For the text-containing cell, return its midpoint in (x, y) coordinate format. 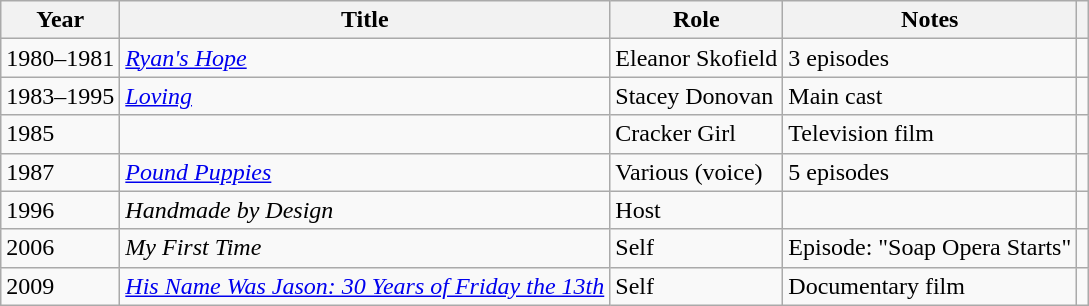
Pound Puppies (365, 172)
Handmade by Design (365, 210)
Eleanor Skofield (696, 58)
Role (696, 20)
Television film (930, 134)
Main cast (930, 96)
Stacey Donovan (696, 96)
2009 (60, 286)
Ryan's Hope (365, 58)
Cracker Girl (696, 134)
My First Time (365, 248)
5 episodes (930, 172)
1983–1995 (60, 96)
1987 (60, 172)
2006 (60, 248)
1985 (60, 134)
Year (60, 20)
Title (365, 20)
Host (696, 210)
Notes (930, 20)
Various (voice) (696, 172)
Loving (365, 96)
1996 (60, 210)
Episode: "Soap Opera Starts" (930, 248)
Documentary film (930, 286)
His Name Was Jason: 30 Years of Friday the 13th (365, 286)
3 episodes (930, 58)
1980–1981 (60, 58)
